Capture the cell that displays the provided text and extract its (x, y) central coordinate. 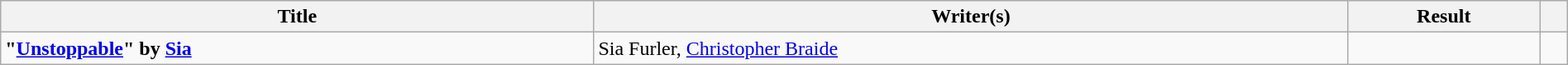
Title (298, 17)
Writer(s) (971, 17)
Result (1444, 17)
Sia Furler, Christopher Braide (971, 48)
"Unstoppable" by Sia (298, 48)
